For the text-containing cell, return its midpoint in [X, Y] coordinate format. 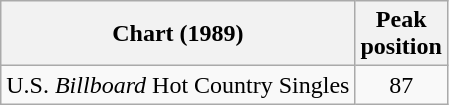
Chart (1989) [178, 34]
87 [401, 85]
U.S. Billboard Hot Country Singles [178, 85]
Peakposition [401, 34]
